From the cell containing the given text, extract its center point as (x, y) coordinate. 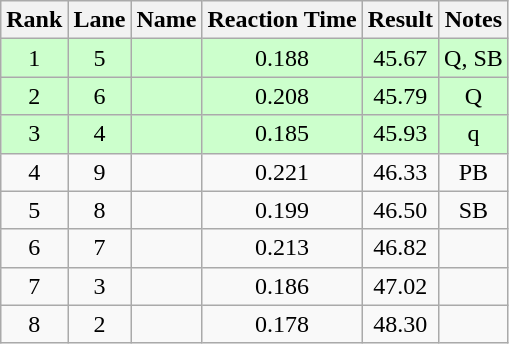
Reaction Time (282, 20)
0.199 (282, 210)
9 (100, 172)
Name (166, 20)
0.221 (282, 172)
0.188 (282, 58)
46.33 (400, 172)
0.213 (282, 248)
Q, SB (474, 58)
PB (474, 172)
Rank (34, 20)
1 (34, 58)
46.82 (400, 248)
48.30 (400, 324)
45.93 (400, 134)
q (474, 134)
47.02 (400, 286)
Q (474, 96)
Notes (474, 20)
0.178 (282, 324)
0.186 (282, 286)
0.185 (282, 134)
SB (474, 210)
0.208 (282, 96)
46.50 (400, 210)
45.79 (400, 96)
45.67 (400, 58)
Result (400, 20)
Lane (100, 20)
